From the cell containing the given text, extract its center point as (X, Y) coordinate. 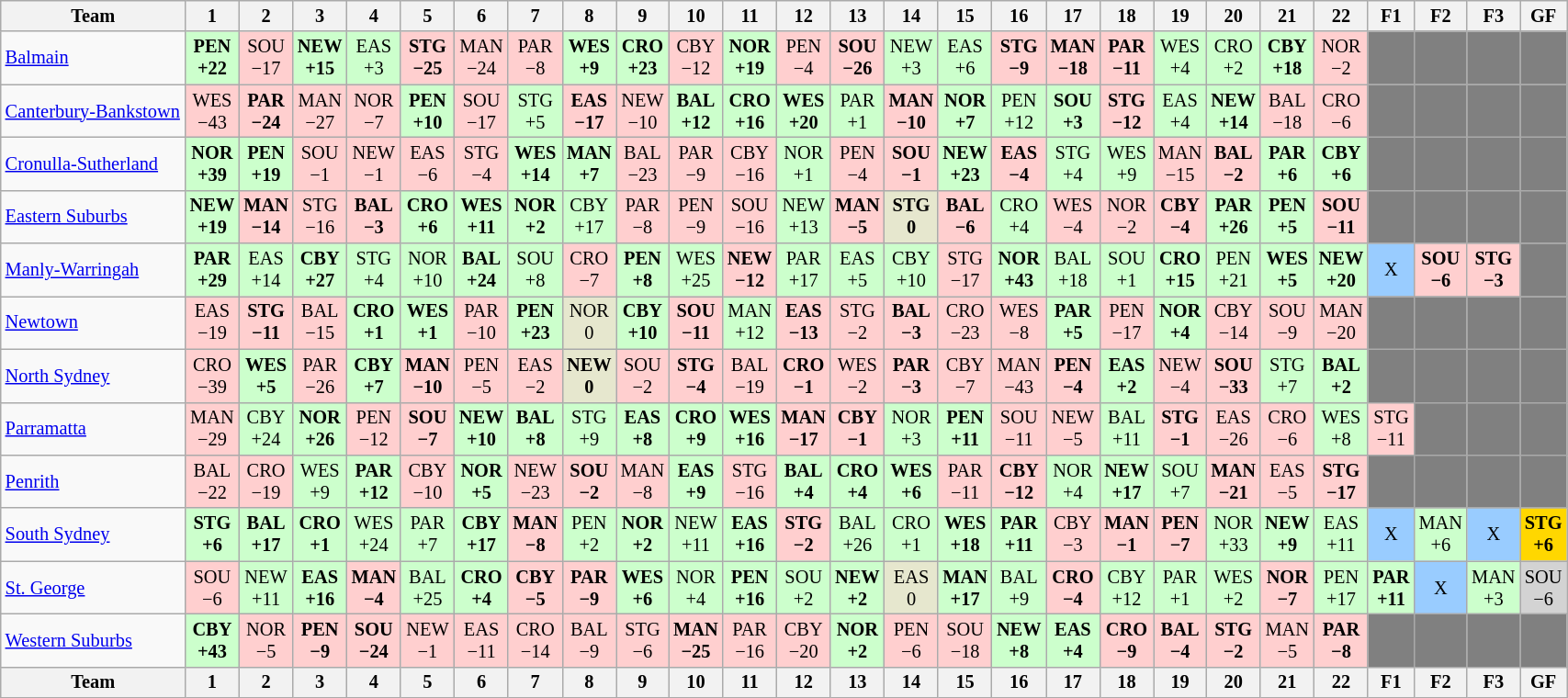
PEN+22 (213, 58)
Canterbury-Bankstown (94, 111)
BAL+4 (803, 481)
BAL+25 (428, 588)
MAN−29 (213, 429)
SOU−26 (858, 58)
BAL+24 (481, 270)
EAS+11 (1341, 535)
CRO+6 (428, 217)
CRO−19 (266, 481)
CRO+16 (750, 111)
NOR+7 (964, 111)
NEW+8 (1020, 640)
EAS−2 (535, 376)
MAN+6 (1441, 535)
EAS+6 (964, 58)
BAL−18 (1288, 111)
NOR0 (590, 322)
WES+11 (481, 217)
WES+2 (1233, 588)
MAN−15 (1180, 163)
NOR+5 (481, 481)
Penrith (94, 481)
MAN−1 (1126, 535)
BAL+9 (1020, 588)
NOR+43 (1020, 270)
MAN−25 (696, 640)
WES−2 (858, 376)
STG+9 (590, 429)
STG−3 (1494, 270)
WES+25 (696, 270)
CBY+18 (1288, 58)
PAR−16 (750, 640)
NOR+3 (911, 429)
PAR+7 (428, 535)
BAL+26 (858, 535)
CRO−23 (964, 322)
CBY−10 (428, 481)
CRO+15 (1180, 270)
WES−4 (1073, 217)
NEW+15 (320, 58)
SOU+1 (1126, 270)
PEN−7 (1180, 535)
SOU−7 (428, 429)
PEN+10 (428, 111)
STG−9 (1020, 58)
CBY−20 (803, 640)
NEW+3 (911, 58)
WES−43 (213, 111)
EAS+8 (643, 429)
PAR+29 (213, 270)
NEW0 (590, 376)
SOU−9 (1288, 322)
CBY−7 (964, 376)
PEN+2 (590, 535)
Western Suburbs (94, 640)
EAS−13 (803, 322)
EAS+3 (375, 58)
BAL+17 (266, 535)
NEW+10 (481, 429)
PEN−5 (481, 376)
WES+4 (1180, 58)
CRO−7 (590, 270)
MAN−27 (320, 111)
SOU+2 (803, 588)
BAL−19 (750, 376)
CBY−3 (1073, 535)
STG+5 (535, 111)
PEN+23 (535, 322)
PEN+17 (1341, 588)
NOR+33 (1233, 535)
MAN−20 (1341, 322)
South Sydney (94, 535)
PEN+8 (643, 270)
PEN+5 (1288, 217)
CRO+9 (696, 429)
WES+24 (375, 535)
NOR+39 (213, 163)
CRO−4 (1073, 588)
BAL−4 (1180, 640)
MAN+17 (964, 588)
EAS−4 (1020, 163)
NEW+17 (1126, 481)
NOR+19 (750, 58)
EAS0 (911, 588)
Cronulla-Sutherland (94, 163)
WES+14 (535, 163)
NOR+26 (320, 429)
STG−6 (643, 640)
PAR−26 (320, 376)
MAN+3 (1494, 588)
EAS−19 (213, 322)
NEW+20 (1341, 270)
SOU+7 (1180, 481)
NEW+19 (213, 217)
Parramatta (94, 429)
MAN+12 (750, 322)
STG−12 (1126, 111)
Manly-Warringah (94, 270)
St. George (94, 588)
NOR+10 (428, 270)
BAL+8 (535, 429)
BAL−9 (590, 640)
SOU+3 (1073, 111)
PAR+26 (1233, 217)
NEW−10 (643, 111)
WES+1 (428, 322)
BAL−6 (964, 217)
CRO+2 (1233, 58)
BAL−23 (643, 163)
NEW+14 (1233, 111)
SOU−24 (375, 640)
SOU−33 (1233, 376)
PEN+12 (1020, 111)
EAS+5 (858, 270)
CBY−14 (1233, 322)
NEW−12 (750, 270)
NEW+23 (964, 163)
BAL+11 (1126, 429)
PAR−24 (266, 111)
BAL+12 (696, 111)
EAS−5 (1288, 481)
North Sydney (94, 376)
STG−25 (428, 58)
BAL−15 (320, 322)
NEW−4 (1180, 376)
MAN−4 (375, 588)
MAN−43 (1020, 376)
WES+18 (964, 535)
EAS−6 (428, 163)
STG−1 (1180, 429)
CBY+24 (266, 429)
PAR−10 (481, 322)
BAL+18 (1073, 270)
MAN+7 (590, 163)
NOR+1 (803, 163)
SOU−16 (750, 217)
EAS+2 (1126, 376)
NEW−23 (535, 481)
EAS+14 (266, 270)
CBY−1 (858, 429)
EAS−17 (590, 111)
CRO−1 (803, 376)
NEW−5 (1073, 429)
PEN+16 (750, 588)
EAS+9 (696, 481)
EAS−11 (481, 640)
PAR−3 (911, 376)
CBY+27 (320, 270)
PAR+5 (1073, 322)
CRO+23 (643, 58)
CBY−16 (750, 163)
PEN−12 (375, 429)
CRO−14 (535, 640)
PEN−17 (1126, 322)
CRO−9 (1126, 640)
CBY+12 (1126, 588)
BAL−2 (1233, 163)
SOU+8 (535, 270)
NEW+9 (1288, 535)
PEN+21 (1233, 270)
CBY−4 (1180, 217)
PAR+6 (1288, 163)
Newtown (94, 322)
BAL−22 (213, 481)
MAN−24 (481, 58)
CBY+7 (375, 376)
MAN−21 (1233, 481)
Balmain (94, 58)
EAS−26 (1233, 429)
MAN−18 (1073, 58)
MAN−14 (266, 217)
PEN−6 (911, 640)
CBY+43 (213, 640)
SOU−18 (964, 640)
STG0 (911, 217)
CBY+6 (1341, 163)
NOR−5 (266, 640)
STG+7 (1288, 376)
PAR+17 (803, 270)
WES+8 (1341, 429)
PEN+11 (964, 429)
CBY−5 (535, 588)
WES−8 (1020, 322)
PEN+19 (266, 163)
NEW+13 (803, 217)
WES+16 (750, 429)
CRO−39 (213, 376)
MAN−17 (803, 429)
WES+20 (803, 111)
NEW+2 (858, 588)
Eastern Suburbs (94, 217)
BAL+2 (1341, 376)
PAR+12 (375, 481)
